Provide the [X, Y] coordinate of the cell's center where the given text is located.  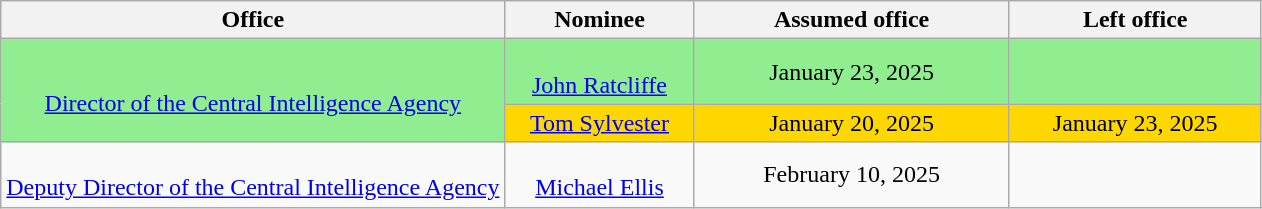
January 20, 2025 [852, 123]
Office [253, 20]
Left office [1135, 20]
Michael Ellis [600, 174]
Deputy Director of the Central Intelligence Agency [253, 174]
Director of the Central Intelligence Agency [253, 90]
Tom Sylvester [600, 123]
John Ratcliffe [600, 72]
Assumed office [852, 20]
February 10, 2025 [852, 174]
Nominee [600, 20]
